Search for the cell housing the specified text and yield its (X, Y) center coordinate. 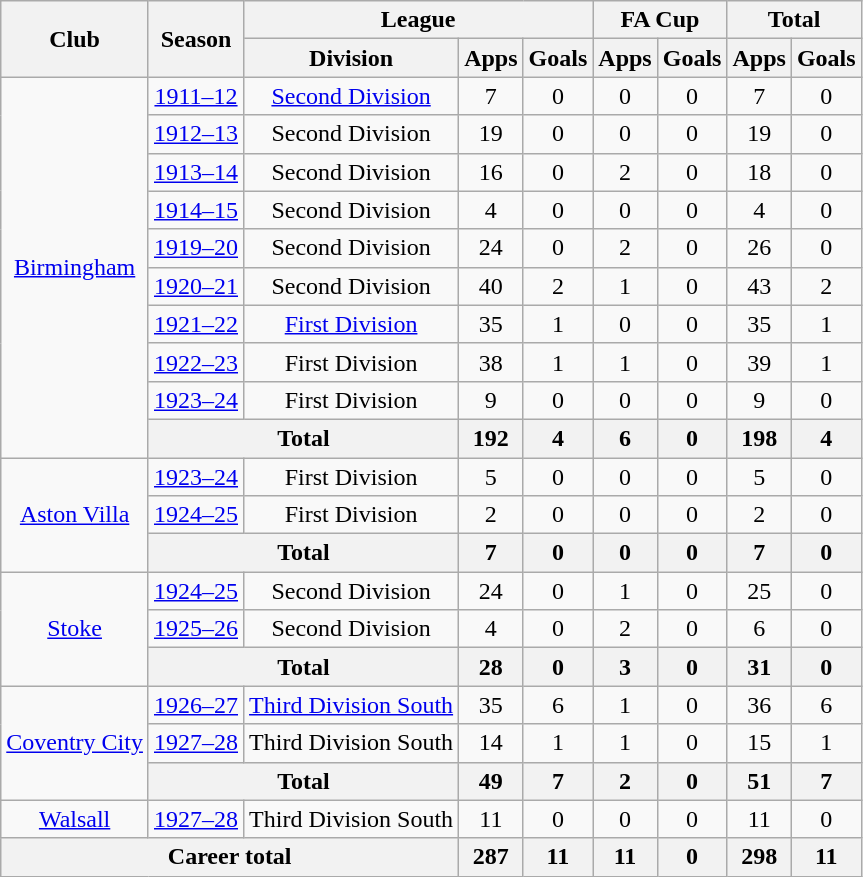
1921–22 (196, 324)
49 (491, 781)
26 (759, 248)
40 (491, 286)
Club (75, 39)
198 (759, 438)
28 (491, 667)
FA Cup (660, 20)
39 (759, 362)
Stoke (75, 629)
1912–13 (196, 134)
298 (759, 857)
1925–26 (196, 629)
Division (352, 58)
1911–12 (196, 96)
31 (759, 667)
1919–20 (196, 248)
Walsall (75, 819)
3 (625, 667)
25 (759, 591)
1922–23 (196, 362)
192 (491, 438)
38 (491, 362)
Coventry City (75, 743)
League (418, 20)
51 (759, 781)
287 (491, 857)
1914–15 (196, 210)
43 (759, 286)
1920–21 (196, 286)
Aston Villa (75, 515)
16 (491, 172)
1926–27 (196, 705)
Birmingham (75, 268)
Season (196, 39)
18 (759, 172)
15 (759, 743)
36 (759, 705)
14 (491, 743)
Career total (230, 857)
1913–14 (196, 172)
